Locate the cell with the specified text and output its [x, y] center coordinate. 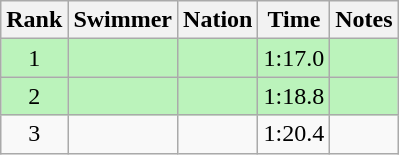
Notes [364, 20]
1:20.4 [294, 134]
1 [34, 58]
3 [34, 134]
Rank [34, 20]
2 [34, 96]
1:17.0 [294, 58]
Time [294, 20]
1:18.8 [294, 96]
Nation [218, 20]
Swimmer [123, 20]
